Search for the cell housing the specified text and yield its [x, y] center coordinate. 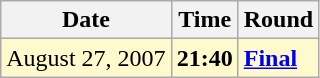
Date [86, 20]
21:40 [204, 58]
August 27, 2007 [86, 58]
Round [278, 20]
Final [278, 58]
Time [204, 20]
